Determine the [x, y] coordinate at the center of the cell enclosing the given text.  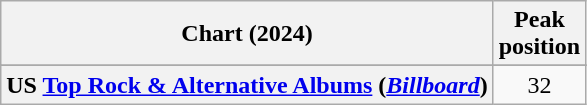
Peakposition [539, 34]
US Top Rock & Alternative Albums (Billboard) [247, 85]
32 [539, 85]
Chart (2024) [247, 34]
